Return (x, y) of the center of cell containing provided text 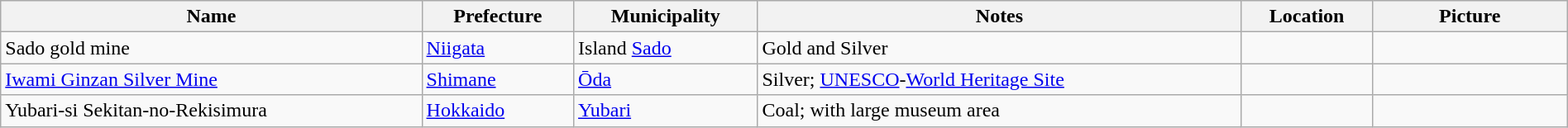
Island Sado (666, 48)
Coal; with large museum area (999, 111)
Picture (1470, 17)
Ōda (666, 79)
Niigata (498, 48)
Sado gold mine (212, 48)
Prefecture (498, 17)
Municipality (666, 17)
Location (1307, 17)
Iwami Ginzan Silver Mine (212, 79)
Notes (999, 17)
Gold and Silver (999, 48)
Shimane (498, 79)
Hokkaido (498, 111)
Silver; UNESCO-World Heritage Site (999, 79)
Name (212, 17)
Yubari-si Sekitan-no-Rekisimura (212, 111)
Yubari (666, 111)
